Search for the cell housing the specified text and yield its [X, Y] center coordinate. 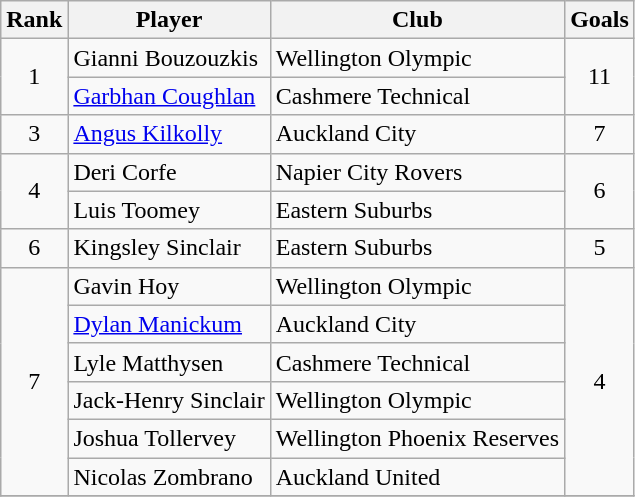
Goals [600, 20]
Kingsley Sinclair [169, 248]
Luis Toomey [169, 210]
Gavin Hoy [169, 286]
Lyle Matthysen [169, 362]
3 [34, 134]
Wellington Phoenix Reserves [417, 438]
Joshua Tollervey [169, 438]
Jack-Henry Sinclair [169, 400]
Angus Kilkolly [169, 134]
1 [34, 77]
Gianni Bouzouzkis [169, 58]
Player [169, 20]
Deri Corfe [169, 172]
Rank [34, 20]
Napier City Rovers [417, 172]
Garbhan Coughlan [169, 96]
5 [600, 248]
11 [600, 77]
Dylan Manickum [169, 324]
Club [417, 20]
Nicolas Zombrano [169, 477]
Auckland United [417, 477]
